Provide the (x, y) coordinate of the cell's center where the given text is located.  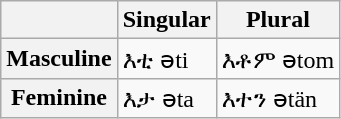
እተን ǝtän (278, 98)
Singular (166, 20)
Plural (278, 20)
Masculine (59, 59)
Feminine (59, 98)
እቶም ǝtom (278, 59)
እቲ ǝti (166, 59)
እታ ǝta (166, 98)
